Return (x, y) of the center of cell containing provided text 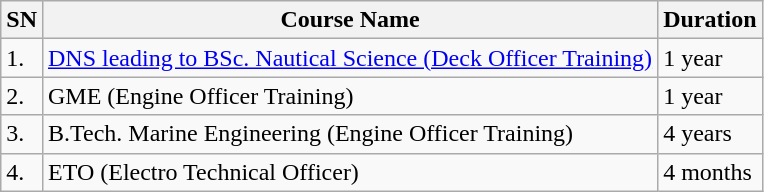
DNS leading to BSc. Nautical Science (Deck Officer Training) (350, 58)
4 years (710, 134)
3. (22, 134)
4. (22, 172)
4 months (710, 172)
Course Name (350, 20)
Duration (710, 20)
GME (Engine Officer Training) (350, 96)
B.Tech. Marine Engineering (Engine Officer Training) (350, 134)
ETO (Electro Technical Officer) (350, 172)
2. (22, 96)
1. (22, 58)
SN (22, 20)
